From the cell containing the given text, extract its center point as (X, Y) coordinate. 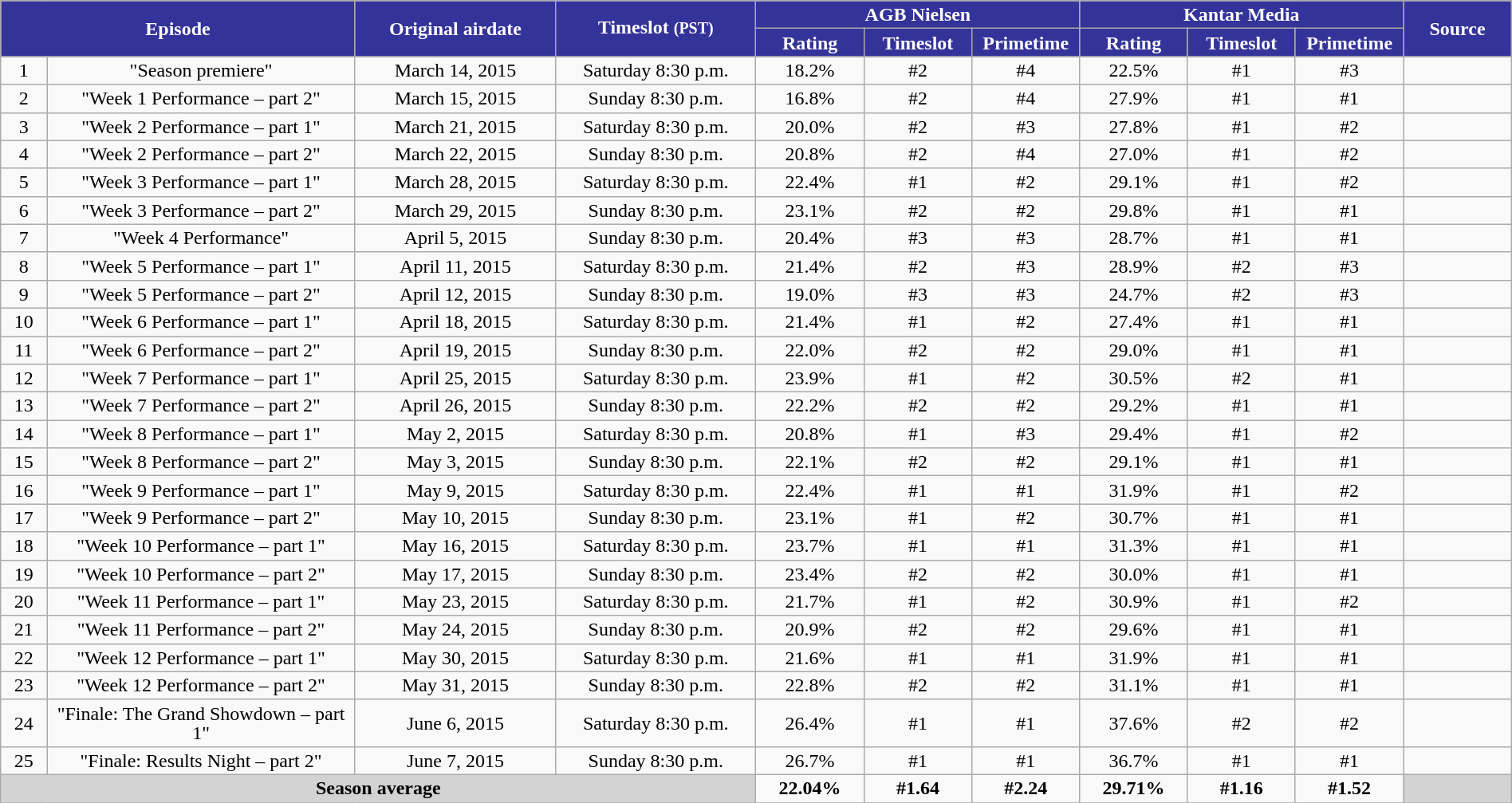
20 (24, 601)
June 6, 2015 (455, 722)
1 (24, 70)
"Week 9 Performance – part 1" (201, 490)
29.4% (1134, 434)
Kantar Media (1242, 14)
May 24, 2015 (455, 630)
"Week 5 Performance – part 2" (201, 293)
"Week 2 Performance – part 1" (201, 126)
"Week 12 Performance – part 1" (201, 657)
Episode (179, 29)
#1.16 (1241, 788)
36.7% (1134, 761)
"Week 9 Performance – part 2" (201, 518)
22.0% (810, 351)
21.6% (810, 657)
30.0% (1134, 574)
May 23, 2015 (455, 601)
16.8% (810, 99)
April 18, 2015 (455, 322)
May 3, 2015 (455, 463)
9 (24, 293)
29.8% (1134, 211)
May 2, 2015 (455, 434)
19.0% (810, 293)
Source (1458, 29)
18.2% (810, 70)
11 (24, 351)
22.5% (1134, 70)
#1.64 (917, 788)
May 9, 2015 (455, 490)
20.4% (810, 238)
29.71% (1134, 788)
22.2% (810, 407)
"Week 11 Performance – part 2" (201, 630)
April 11, 2015 (455, 266)
2 (24, 99)
"Week 3 Performance – part 2" (201, 211)
26.4% (810, 722)
27.0% (1134, 155)
22 (24, 657)
"Week 12 Performance – part 2" (201, 686)
13 (24, 407)
29.0% (1134, 351)
31.3% (1134, 545)
May 10, 2015 (455, 518)
"Week 1 Performance – part 2" (201, 99)
10 (24, 322)
23.9% (810, 378)
3 (24, 126)
"Week 7 Performance – part 1" (201, 378)
"Week 10 Performance – part 1" (201, 545)
29.2% (1134, 407)
12 (24, 378)
14 (24, 434)
March 28, 2015 (455, 182)
29.6% (1134, 630)
21.7% (810, 601)
May 16, 2015 (455, 545)
"Week 6 Performance – part 2" (201, 351)
20.9% (810, 630)
April 12, 2015 (455, 293)
4 (24, 155)
May 17, 2015 (455, 574)
26.7% (810, 761)
March 14, 2015 (455, 70)
27.8% (1134, 126)
18 (24, 545)
22.04% (810, 788)
"Finale: The Grand Showdown – part 1" (201, 722)
"Week 8 Performance – part 2" (201, 463)
7 (24, 238)
April 26, 2015 (455, 407)
#2.24 (1026, 788)
April 5, 2015 (455, 238)
24 (24, 722)
May 30, 2015 (455, 657)
24.7% (1134, 293)
30.7% (1134, 518)
March 21, 2015 (455, 126)
23.7% (810, 545)
23.4% (810, 574)
"Week 3 Performance – part 1" (201, 182)
"Week 11 Performance – part 1" (201, 601)
37.6% (1134, 722)
22.1% (810, 463)
17 (24, 518)
April 19, 2015 (455, 351)
April 25, 2015 (455, 378)
"Week 6 Performance – part 1" (201, 322)
19 (24, 574)
20.0% (810, 126)
Timeslot (PST) (656, 29)
27.4% (1134, 322)
#1.52 (1349, 788)
March 22, 2015 (455, 155)
"Week 10 Performance – part 2" (201, 574)
25 (24, 761)
6 (24, 211)
22.8% (810, 686)
AGB Nielsen (918, 14)
Original airdate (455, 29)
15 (24, 463)
31.1% (1134, 686)
28.9% (1134, 266)
March 15, 2015 (455, 99)
"Week 7 Performance – part 2" (201, 407)
5 (24, 182)
March 29, 2015 (455, 211)
"Week 4 Performance" (201, 238)
27.9% (1134, 99)
28.7% (1134, 238)
30.9% (1134, 601)
June 7, 2015 (455, 761)
May 31, 2015 (455, 686)
23 (24, 686)
"Season premiere" (201, 70)
"Week 5 Performance – part 1" (201, 266)
21 (24, 630)
16 (24, 490)
"Week 8 Performance – part 1" (201, 434)
8 (24, 266)
30.5% (1134, 378)
Season average (378, 788)
"Finale: Results Night – part 2" (201, 761)
"Week 2 Performance – part 2" (201, 155)
